Return (x, y) of the center of cell containing provided text 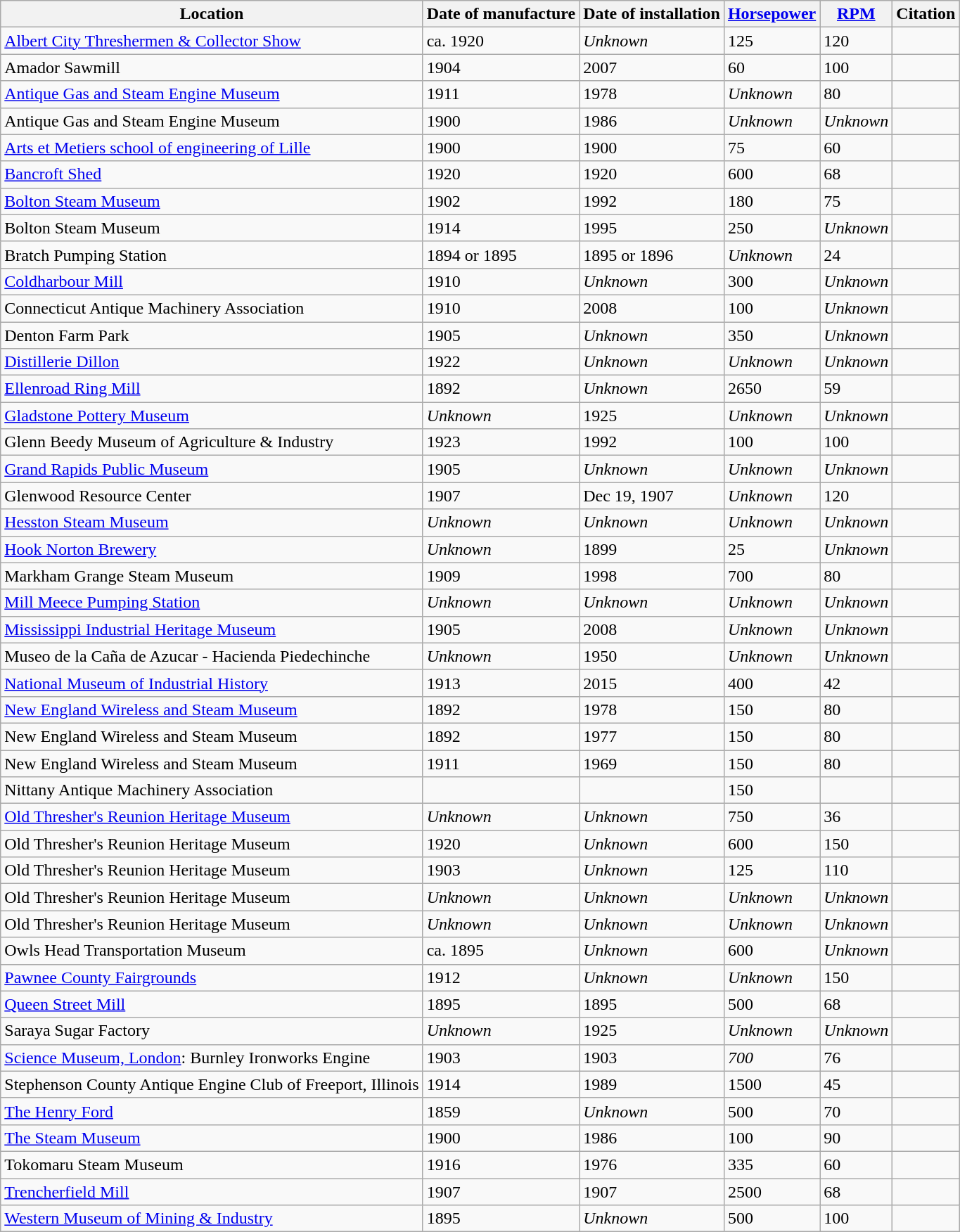
Coldharbour Mill (212, 281)
350 (772, 335)
1904 (501, 68)
Mississippi Industrial Heritage Museum (212, 629)
Western Museum of Mining & Industry (212, 1219)
Stephenson County Antique Engine Club of Freeport, Illinois (212, 1084)
Pawnee County Fairgrounds (212, 977)
36 (857, 817)
335 (772, 1164)
ca. 1895 (501, 951)
24 (857, 255)
1500 (772, 1084)
1859 (501, 1111)
1913 (501, 683)
1950 (652, 656)
180 (772, 201)
110 (857, 871)
The Henry Ford (212, 1111)
1922 (501, 362)
300 (772, 281)
Glenn Beedy Museum of Agriculture & Industry (212, 442)
RPM (857, 14)
Hesston Steam Museum (212, 522)
Markham Grange Steam Museum (212, 576)
Dec 19, 1907 (652, 496)
Museo de la Caña de Azucar - Hacienda Piedechinche (212, 656)
Science Museum, London: Burnley Ironworks Engine (212, 1058)
2007 (652, 68)
Bratch Pumping Station (212, 255)
250 (772, 228)
Ellenroad Ring Mill (212, 389)
Tokomaru Steam Museum (212, 1164)
Grand Rapids Public Museum (212, 469)
Hook Norton Brewery (212, 549)
Connecticut Antique Machinery Association (212, 308)
1998 (652, 576)
Date of manufacture (501, 14)
Citation (926, 14)
Arts et Metiers school of engineering of Lille (212, 148)
Bancroft Shed (212, 174)
Trencherfield Mill (212, 1192)
1969 (652, 763)
45 (857, 1084)
ca. 1920 (501, 41)
400 (772, 683)
Owls Head Transportation Museum (212, 951)
1995 (652, 228)
90 (857, 1138)
1912 (501, 977)
1894 or 1895 (501, 255)
Mill Meece Pumping Station (212, 603)
Denton Farm Park (212, 335)
1923 (501, 442)
1909 (501, 576)
25 (772, 549)
Gladstone Pottery Museum (212, 416)
76 (857, 1058)
1976 (652, 1164)
2015 (652, 683)
Queen Street Mill (212, 1004)
Horsepower (772, 14)
The Steam Museum (212, 1138)
Date of installation (652, 14)
1899 (652, 549)
1916 (501, 1164)
Albert City Threshermen & Collector Show (212, 41)
Glenwood Resource Center (212, 496)
1902 (501, 201)
Distillerie Dillon (212, 362)
59 (857, 389)
National Museum of Industrial History (212, 683)
2500 (772, 1192)
1977 (652, 736)
Nittany Antique Machinery Association (212, 790)
1895 or 1896 (652, 255)
1989 (652, 1084)
2650 (772, 389)
750 (772, 817)
42 (857, 683)
Saraya Sugar Factory (212, 1031)
70 (857, 1111)
Amador Sawmill (212, 68)
Location (212, 14)
